For the text-containing cell, return its midpoint in (X, Y) coordinate format. 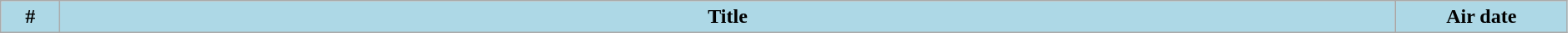
Air date (1481, 17)
Title (728, 17)
# (30, 17)
